Locate the cell with the specified text and output its (X, Y) center coordinate. 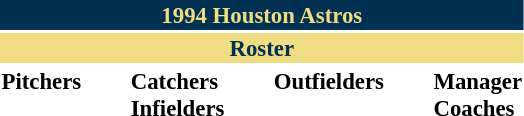
Roster (262, 48)
1994 Houston Astros (262, 15)
